Pinpoint the cell where the given text exists, returning its (x, y) midpoint coordinate. 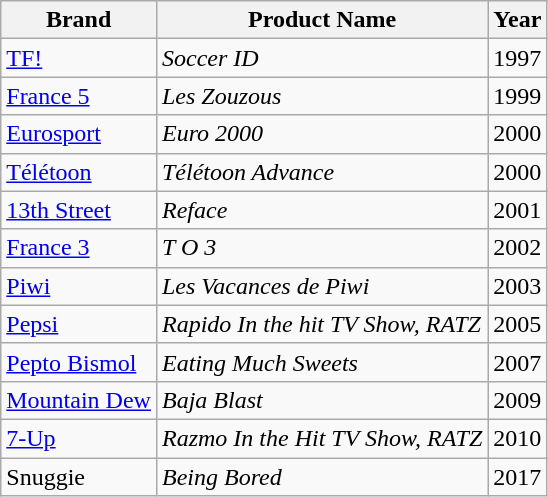
Euro 2000 (322, 134)
Mountain Dew (79, 400)
France 3 (79, 248)
2001 (518, 210)
Les Vacances de Piwi (322, 286)
Eating Much Sweets (322, 362)
Brand (79, 20)
Pepto Bismol (79, 362)
2010 (518, 438)
France 5 (79, 96)
2009 (518, 400)
Télétoon (79, 172)
Piwi (79, 286)
Eurosport (79, 134)
Pepsi (79, 324)
Télétoon Advance (322, 172)
Year (518, 20)
Product Name (322, 20)
Reface (322, 210)
Les Zouzous (322, 96)
2003 (518, 286)
TF! (79, 58)
2002 (518, 248)
1999 (518, 96)
7-Up (79, 438)
Baja Blast (322, 400)
Rapido In the hit TV Show, RATZ (322, 324)
Being Bored (322, 477)
1997 (518, 58)
Razmo In the Hit TV Show, RATZ (322, 438)
13th Street (79, 210)
2005 (518, 324)
Soccer ID (322, 58)
Snuggie (79, 477)
2007 (518, 362)
T O 3 (322, 248)
2017 (518, 477)
